Identify which cell holds the provided text, then report its (X, Y) central coordinate. 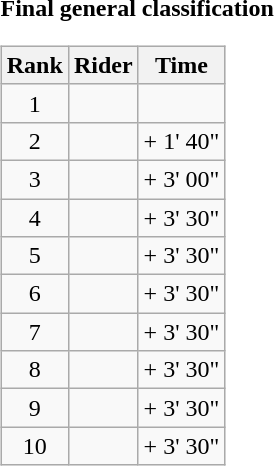
4 (34, 217)
6 (34, 294)
Rank (34, 65)
2 (34, 141)
Time (182, 65)
10 (34, 446)
8 (34, 370)
5 (34, 256)
1 (34, 103)
Rider (103, 65)
9 (34, 408)
3 (34, 179)
+ 1' 40" (182, 141)
+ 3' 00" (182, 179)
7 (34, 332)
